Extract the [x, y] coordinate from the center of the cell holding the provided text.  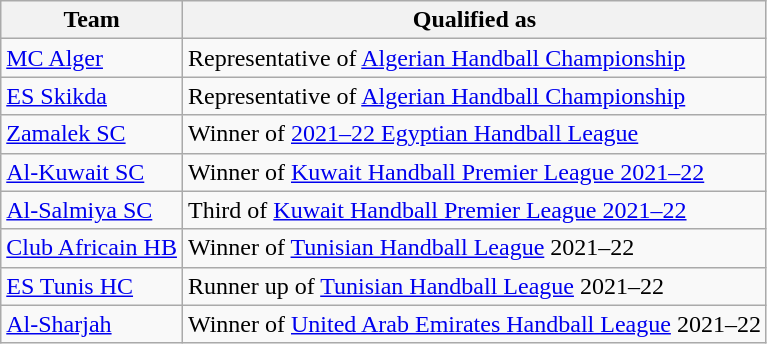
Al-Sharjah [92, 324]
Winner of Kuwait Handball Premier League 2021–22 [474, 172]
ES Skikda [92, 96]
Qualified as [474, 20]
Runner up of Tunisian Handball League 2021–22 [474, 286]
Winner of United Arab Emirates Handball League 2021–22 [474, 324]
Winner of Tunisian Handball League 2021–22 [474, 248]
Zamalek SC [92, 134]
ES Tunis HC [92, 286]
Al-Salmiya SC [92, 210]
Club Africain HB [92, 248]
Al-Kuwait SC [92, 172]
Winner of 2021–22 Egyptian Handball League [474, 134]
Third of Kuwait Handball Premier League 2021–22 [474, 210]
MC Alger [92, 58]
Team [92, 20]
